Output the [X, Y] coordinate of the center of the cell containing the given text.  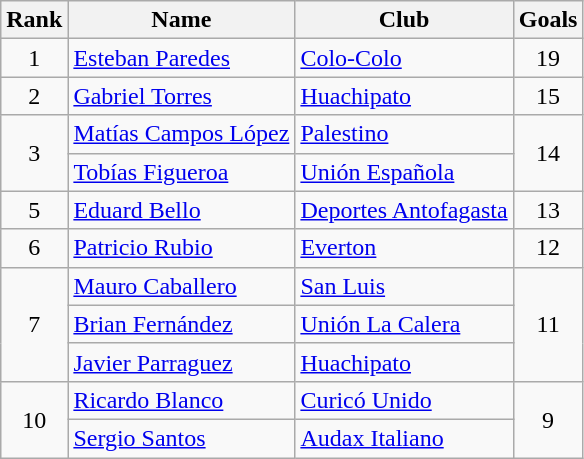
Mauro Caballero [182, 286]
Ricardo Blanco [182, 400]
1 [34, 58]
9 [548, 419]
Palestino [404, 134]
13 [548, 210]
Eduard Bello [182, 210]
Tobías Figueroa [182, 172]
15 [548, 96]
Matías Campos López [182, 134]
Sergio Santos [182, 438]
Colo-Colo [404, 58]
Curicó Unido [404, 400]
12 [548, 248]
Audax Italiano [404, 438]
10 [34, 419]
Everton [404, 248]
Goals [548, 20]
Name [182, 20]
Deportes Antofagasta [404, 210]
Javier Parraguez [182, 362]
Unión La Calera [404, 324]
6 [34, 248]
5 [34, 210]
3 [34, 153]
7 [34, 324]
11 [548, 324]
2 [34, 96]
Brian Fernández [182, 324]
Esteban Paredes [182, 58]
Gabriel Torres [182, 96]
Unión Española [404, 172]
Patricio Rubio [182, 248]
Club [404, 20]
Rank [34, 20]
San Luis [404, 286]
14 [548, 153]
19 [548, 58]
